Determine the (X, Y) coordinate at the center of the cell enclosing the given text.  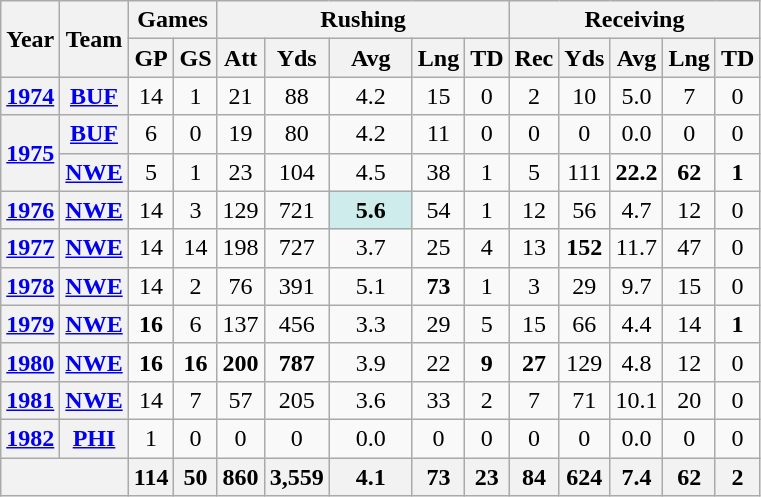
1974 (30, 96)
50 (196, 477)
1977 (30, 248)
3.6 (370, 400)
721 (296, 210)
80 (296, 134)
33 (438, 400)
5.6 (370, 210)
391 (296, 286)
1979 (30, 324)
11.7 (636, 248)
19 (240, 134)
54 (438, 210)
200 (240, 362)
787 (296, 362)
3,559 (296, 477)
21 (240, 96)
56 (584, 210)
5.0 (636, 96)
Rec (534, 58)
152 (584, 248)
13 (534, 248)
76 (240, 286)
71 (584, 400)
57 (240, 400)
3.7 (370, 248)
9 (487, 362)
Receiving (634, 20)
Rushing (363, 20)
4 (487, 248)
7.4 (636, 477)
84 (534, 477)
456 (296, 324)
198 (240, 248)
205 (296, 400)
860 (240, 477)
1981 (30, 400)
27 (534, 362)
Att (240, 58)
25 (438, 248)
114 (151, 477)
22.2 (636, 172)
Games (172, 20)
PHI (94, 438)
20 (689, 400)
88 (296, 96)
66 (584, 324)
1975 (30, 153)
4.1 (370, 477)
Team (94, 39)
3.3 (370, 324)
5.1 (370, 286)
1980 (30, 362)
104 (296, 172)
11 (438, 134)
1976 (30, 210)
727 (296, 248)
4.4 (636, 324)
22 (438, 362)
10 (584, 96)
GS (196, 58)
1982 (30, 438)
4.5 (370, 172)
Year (30, 39)
GP (151, 58)
38 (438, 172)
4.8 (636, 362)
624 (584, 477)
10.1 (636, 400)
47 (689, 248)
3.9 (370, 362)
9.7 (636, 286)
1978 (30, 286)
111 (584, 172)
137 (240, 324)
4.7 (636, 210)
